Extract the (X, Y) coordinate from the center of the cell holding the provided text.  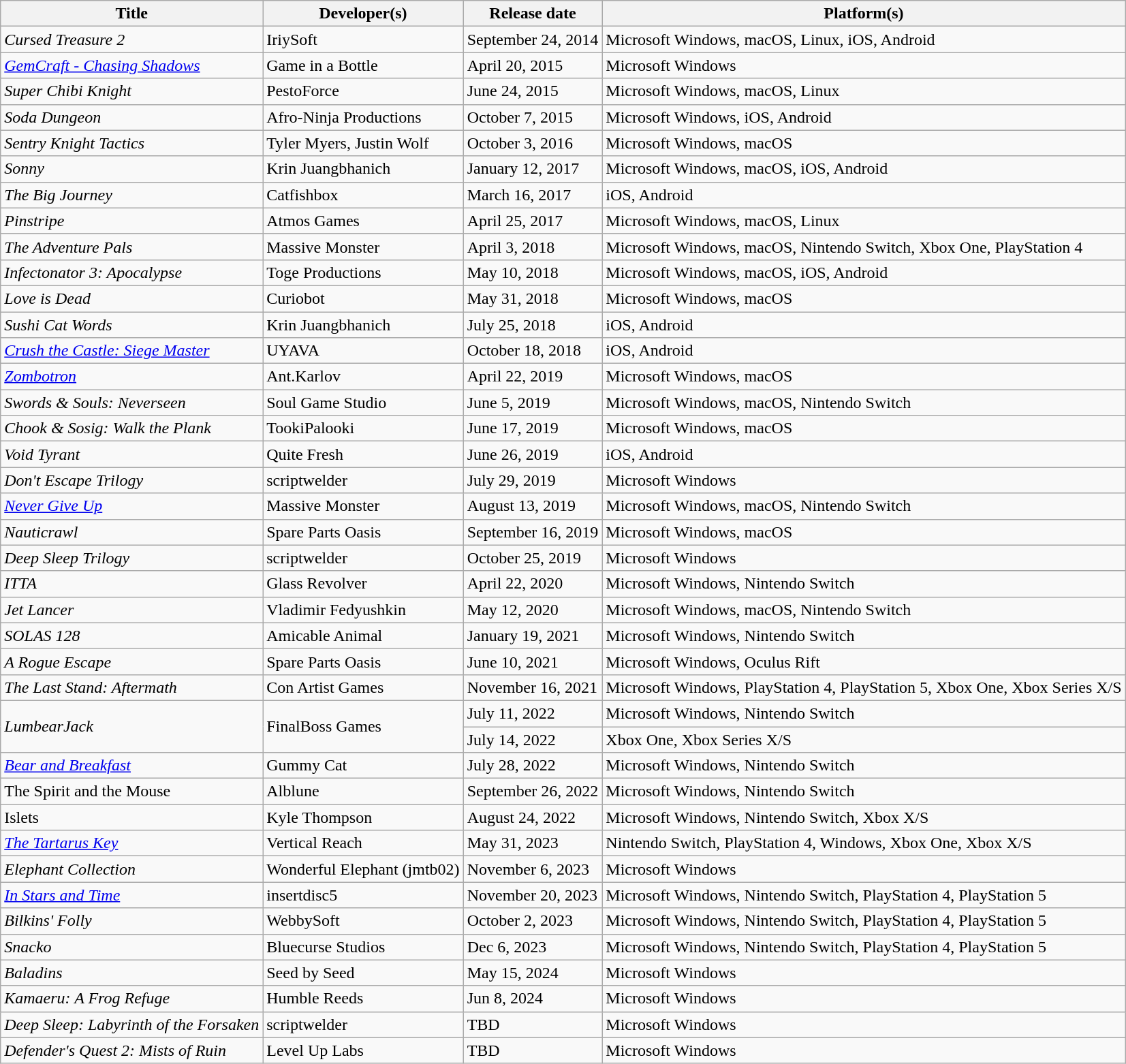
July 11, 2022 (533, 713)
Vertical Reach (363, 843)
Microsoft Windows, macOS, Nintendo Switch, Xbox One, PlayStation 4 (864, 247)
Xbox One, Xbox Series X/S (864, 739)
November 6, 2023 (533, 869)
Chook & Sosig: Walk the Plank (132, 428)
Vladimir Fedyushkin (363, 610)
April 22, 2020 (533, 584)
Deep Sleep: Labyrinth of the Forsaken (132, 1024)
Microsoft Windows, Oculus Rift (864, 661)
A Rogue Escape (132, 661)
Nintendo Switch, PlayStation 4, Windows, Xbox One, Xbox X/S (864, 843)
June 24, 2015 (533, 91)
Nauticrawl (132, 532)
Catfishbox (363, 195)
October 18, 2018 (533, 351)
Amicable Animal (363, 636)
October 3, 2016 (533, 143)
TookiPalooki (363, 428)
Defender's Quest 2: Mists of Ruin (132, 1050)
Microsoft Windows, macOS, Linux, iOS, Android (864, 40)
SOLAS 128 (132, 636)
May 10, 2018 (533, 272)
IriySoft (363, 40)
Zombotron (132, 377)
The Spirit and the Mouse (132, 792)
Sushi Cat Words (132, 325)
January 12, 2017 (533, 169)
Platform(s) (864, 14)
Pinstripe (132, 221)
April 22, 2019 (533, 377)
Bilkins' Folly (132, 921)
Jun 8, 2024 (533, 999)
Cursed Treasure 2 (132, 40)
The Big Journey (132, 195)
January 19, 2021 (533, 636)
April 25, 2017 (533, 221)
July 28, 2022 (533, 766)
Sonny (132, 169)
FinalBoss Games (363, 726)
Microsoft Windows, iOS, Android (864, 117)
PestoForce (363, 91)
Soul Game Studio (363, 403)
May 31, 2023 (533, 843)
November 16, 2021 (533, 687)
Infectonator 3: Apocalypse (132, 272)
WebbySoft (363, 921)
September 24, 2014 (533, 40)
The Tartarus Key (132, 843)
Tyler Myers, Justin Wolf (363, 143)
Kamaeru: A Frog Refuge (132, 999)
Wonderful Elephant (jmtb02) (363, 869)
Microsoft Windows, Nintendo Switch, Xbox X/S (864, 817)
Elephant Collection (132, 869)
April 3, 2018 (533, 247)
Don't Escape Trilogy (132, 480)
June 5, 2019 (533, 403)
Game in a Bottle (363, 65)
Level Up Labs (363, 1050)
July 29, 2019 (533, 480)
UYAVA (363, 351)
Void Tyrant (132, 454)
Ant.Karlov (363, 377)
June 26, 2019 (533, 454)
March 16, 2017 (533, 195)
Kyle Thompson (363, 817)
Bear and Breakfast (132, 766)
Gummy Cat (363, 766)
June 10, 2021 (533, 661)
Glass Revolver (363, 584)
Crush the Castle: Siege Master (132, 351)
Soda Dungeon (132, 117)
GemCraft - Chasing Shadows (132, 65)
Seed by Seed (363, 973)
November 20, 2023 (533, 895)
May 15, 2024 (533, 973)
Swords & Souls: Neverseen (132, 403)
October 25, 2019 (533, 558)
Jet Lancer (132, 610)
Toge Productions (363, 272)
The Last Stand: Aftermath (132, 687)
August 24, 2022 (533, 817)
Bluecurse Studios (363, 947)
Curiobot (363, 298)
ITTA (132, 584)
Humble Reeds (363, 999)
Atmos Games (363, 221)
Sentry Knight Tactics (132, 143)
Baladins (132, 973)
Afro-Ninja Productions (363, 117)
October 7, 2015 (533, 117)
The Adventure Pals (132, 247)
September 16, 2019 (533, 532)
Deep Sleep Trilogy (132, 558)
Microsoft Windows, PlayStation 4, PlayStation 5, Xbox One, Xbox Series X/S (864, 687)
October 2, 2023 (533, 921)
Dec 6, 2023 (533, 947)
Snacko (132, 947)
insertdisc5 (363, 895)
September 26, 2022 (533, 792)
Islets (132, 817)
Super Chibi Knight (132, 91)
Title (132, 14)
May 31, 2018 (533, 298)
Con Artist Games (363, 687)
In Stars and Time (132, 895)
July 25, 2018 (533, 325)
Love is Dead (132, 298)
May 12, 2020 (533, 610)
Alblune (363, 792)
Quite Fresh (363, 454)
Developer(s) (363, 14)
August 13, 2019 (533, 506)
LumbearJack (132, 726)
July 14, 2022 (533, 739)
April 20, 2015 (533, 65)
Release date (533, 14)
Never Give Up (132, 506)
June 17, 2019 (533, 428)
